Detect which cell encompasses the target text, then output its [x, y] center coordinate. 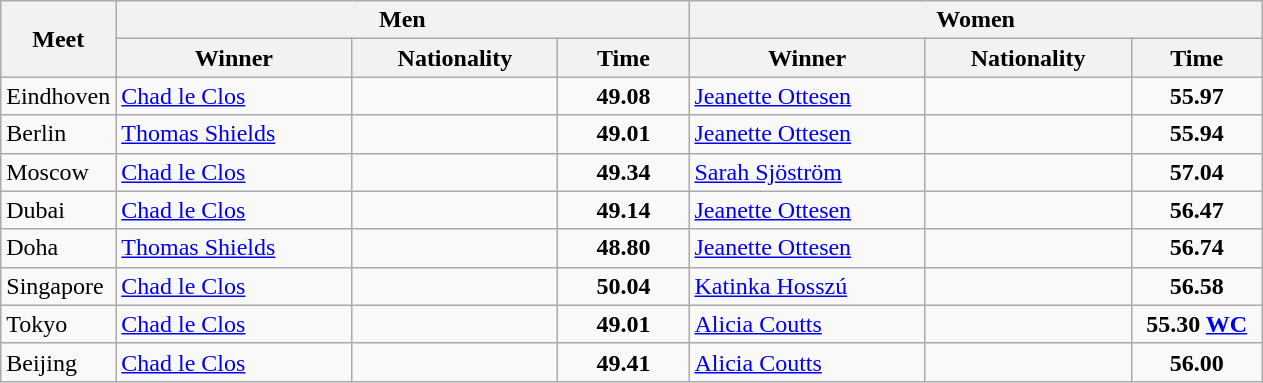
Katinka Hosszú [807, 286]
Dubai [58, 210]
Women [976, 20]
Moscow [58, 172]
Men [402, 20]
Doha [58, 248]
Sarah Sjöström [807, 172]
57.04 [1196, 172]
49.08 [624, 96]
55.30 WC [1196, 324]
55.94 [1196, 134]
48.80 [624, 248]
49.41 [624, 362]
Meet [58, 39]
49.34 [624, 172]
Eindhoven [58, 96]
56.74 [1196, 248]
Berlin [58, 134]
49.14 [624, 210]
56.00 [1196, 362]
56.58 [1196, 286]
Tokyo [58, 324]
Singapore [58, 286]
55.97 [1196, 96]
Beijing [58, 362]
50.04 [624, 286]
56.47 [1196, 210]
